From the cell containing the given text, extract its center point as [x, y] coordinate. 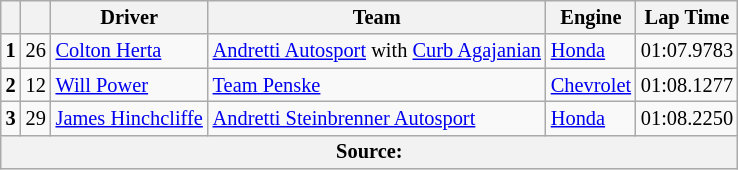
1 [11, 51]
Colton Herta [130, 51]
01:08.2250 [687, 118]
01:07.9783 [687, 51]
Team Penske [377, 85]
James Hinchcliffe [130, 118]
Team [377, 17]
01:08.1277 [687, 85]
2 [11, 85]
Andretti Autosport with Curb Agajanian [377, 51]
12 [36, 85]
Driver [130, 17]
Lap Time [687, 17]
Andretti Steinbrenner Autosport [377, 118]
Will Power [130, 85]
Source: [370, 152]
Engine [591, 17]
3 [11, 118]
29 [36, 118]
Chevrolet [591, 85]
26 [36, 51]
